From the cell containing the given text, extract its center point as (X, Y) coordinate. 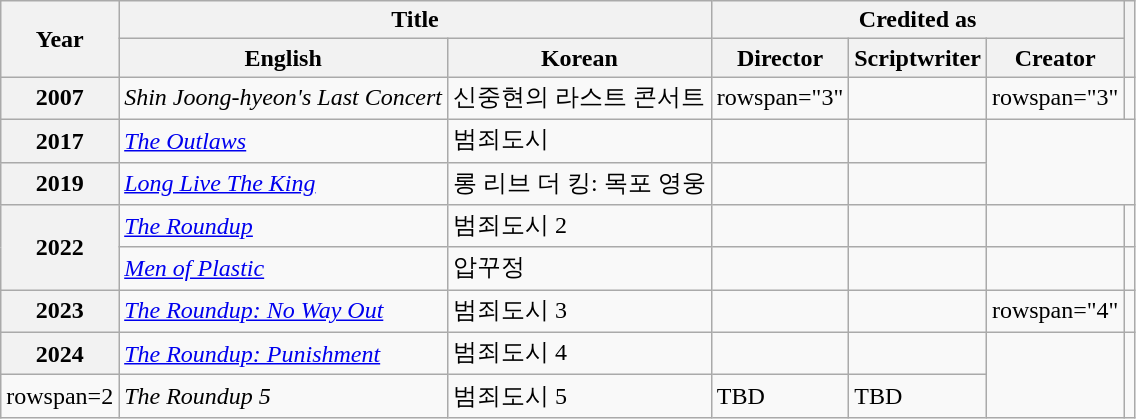
2017 (60, 140)
The Outlaws (284, 140)
Title (416, 20)
Scriptwriter (918, 58)
2019 (60, 184)
범죄도시 3 (579, 312)
Credited as (918, 20)
압꾸정 (579, 268)
2007 (60, 98)
Men of Plastic (284, 268)
범죄도시 2 (579, 226)
The Roundup (284, 226)
범죄도시 (579, 140)
2024 (60, 354)
Korean (579, 58)
rowspan=2 (60, 396)
2022 (60, 248)
범죄도시 5 (579, 396)
롱 리브 더 킹: 목포 영웅 (579, 184)
범죄도시 4 (579, 354)
English (284, 58)
rowspan="4" (1055, 312)
The Roundup: No Way Out (284, 312)
Creator (1055, 58)
Long Live The King (284, 184)
신중현의 라스트 콘서트 (579, 98)
The Roundup: Punishment (284, 354)
Director (780, 58)
Year (60, 39)
2023 (60, 312)
The Roundup 5 (284, 396)
Shin Joong-hyeon's Last Concert (284, 98)
